Provide the [x, y] coordinate of the cell's center where the given text is located.  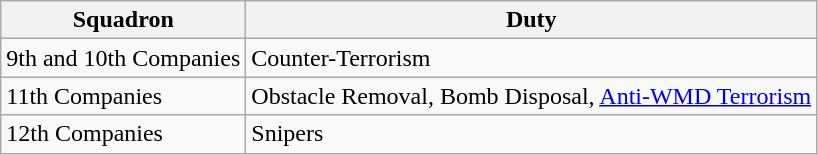
Snipers [532, 134]
12th Companies [124, 134]
11th Companies [124, 96]
Counter-Terrorism [532, 58]
Squadron [124, 20]
9th and 10th Companies [124, 58]
Duty [532, 20]
Obstacle Removal, Bomb Disposal, Anti-WMD Terrorism [532, 96]
